Return the (X, Y) coordinate for the center point of the cell that contains the specified text.  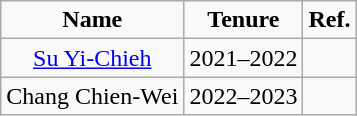
2022–2023 (244, 96)
Su Yi-Chieh (92, 58)
Ref. (330, 20)
Chang Chien-Wei (92, 96)
Tenure (244, 20)
2021–2022 (244, 58)
Name (92, 20)
